Detect which cell encompasses the target text, then output its (x, y) center coordinate. 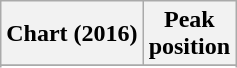
Chart (2016) (72, 34)
Peakposition (189, 34)
